Pinpoint the cell where the given text exists, returning its (X, Y) midpoint coordinate. 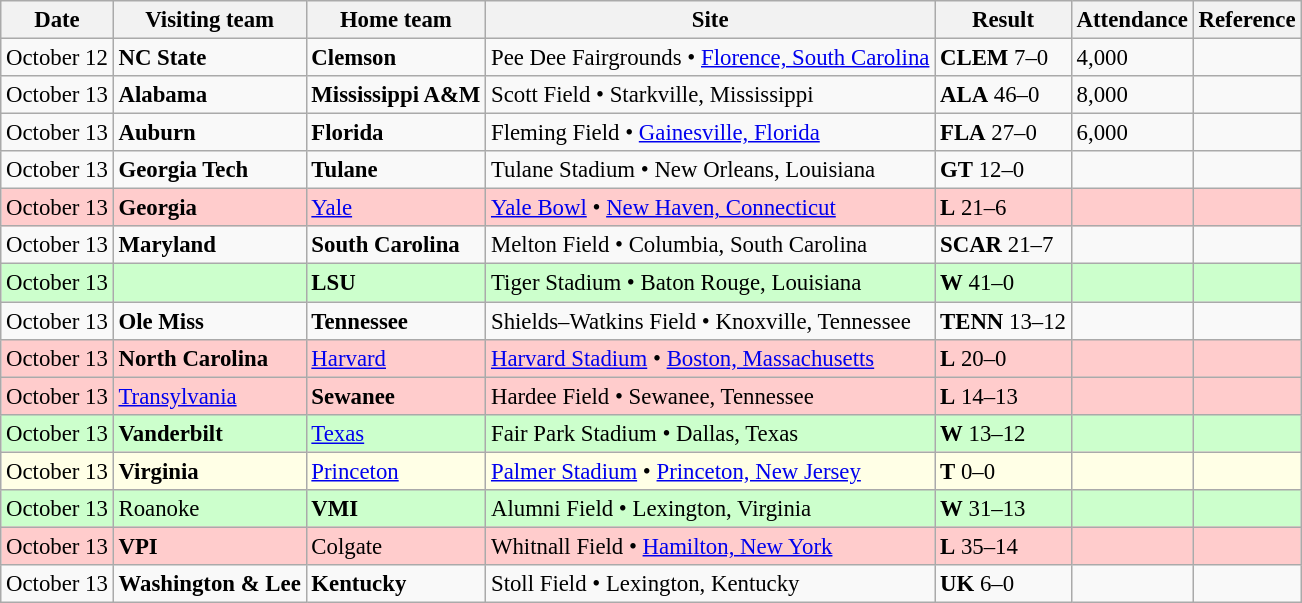
Yale Bowl • New Haven, Connecticut (710, 208)
Scott Field • Starkville, Mississippi (710, 95)
Site (710, 20)
Pee Dee Fairgrounds • Florence, South Carolina (710, 58)
NC State (210, 58)
Mississippi A&M (396, 95)
GT 12–0 (1004, 170)
FLA 27–0 (1004, 133)
Ole Miss (210, 321)
Tulane Stadium • New Orleans, Louisiana (710, 170)
Roanoke (210, 509)
Transylvania (210, 396)
October 12 (57, 58)
Yale (396, 208)
LSU (396, 283)
VMI (396, 509)
South Carolina (396, 245)
Virginia (210, 471)
Home team (396, 20)
W 13–12 (1004, 433)
Reference (1247, 20)
Washington & Lee (210, 584)
Visiting team (210, 20)
Auburn (210, 133)
Georgia (210, 208)
Alumni Field • Lexington, Virginia (710, 509)
L 35–14 (1004, 546)
L 21–6 (1004, 208)
Attendance (1132, 20)
Fleming Field • Gainesville, Florida (710, 133)
Fair Park Stadium • Dallas, Texas (710, 433)
W 31–13 (1004, 509)
VPI (210, 546)
Result (1004, 20)
Colgate (396, 546)
Clemson (396, 58)
Melton Field • Columbia, South Carolina (710, 245)
ALA 46–0 (1004, 95)
Florida (396, 133)
4,000 (1132, 58)
T 0–0 (1004, 471)
SCAR 21–7 (1004, 245)
Alabama (210, 95)
6,000 (1132, 133)
Shields–Watkins Field • Knoxville, Tennessee (710, 321)
Princeton (396, 471)
Whitnall Field • Hamilton, New York (710, 546)
Harvard (396, 358)
Hardee Field • Sewanee, Tennessee (710, 396)
CLEM 7–0 (1004, 58)
L 14–13 (1004, 396)
W 41–0 (1004, 283)
Harvard Stadium • Boston, Massachusetts (710, 358)
Sewanee (396, 396)
Tiger Stadium • Baton Rouge, Louisiana (710, 283)
Tennessee (396, 321)
Texas (396, 433)
TENN 13–12 (1004, 321)
Vanderbilt (210, 433)
Georgia Tech (210, 170)
Tulane (396, 170)
L 20–0 (1004, 358)
UK 6–0 (1004, 584)
Palmer Stadium • Princeton, New Jersey (710, 471)
North Carolina (210, 358)
Date (57, 20)
Maryland (210, 245)
Stoll Field • Lexington, Kentucky (710, 584)
8,000 (1132, 95)
Kentucky (396, 584)
